Output the (x, y) coordinate of the center of the cell containing the given text.  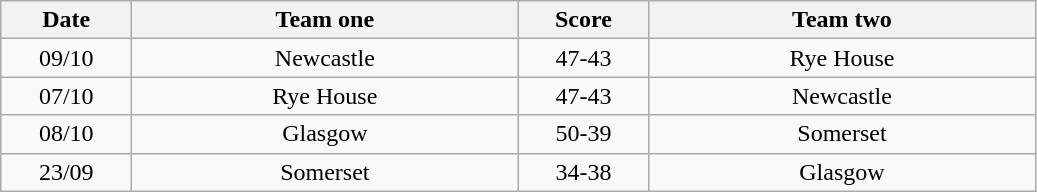
Team one (325, 20)
23/09 (66, 172)
50-39 (584, 134)
Team two (842, 20)
Score (584, 20)
08/10 (66, 134)
09/10 (66, 58)
07/10 (66, 96)
34-38 (584, 172)
Date (66, 20)
